For the text-containing cell, return its midpoint in (X, Y) coordinate format. 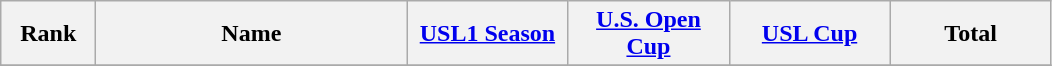
Rank (48, 34)
USL Cup (810, 34)
USL1 Season (488, 34)
U.S. Open Cup (648, 34)
Total (970, 34)
Name (252, 34)
